Pinpoint the cell where the given text exists, returning its [X, Y] midpoint coordinate. 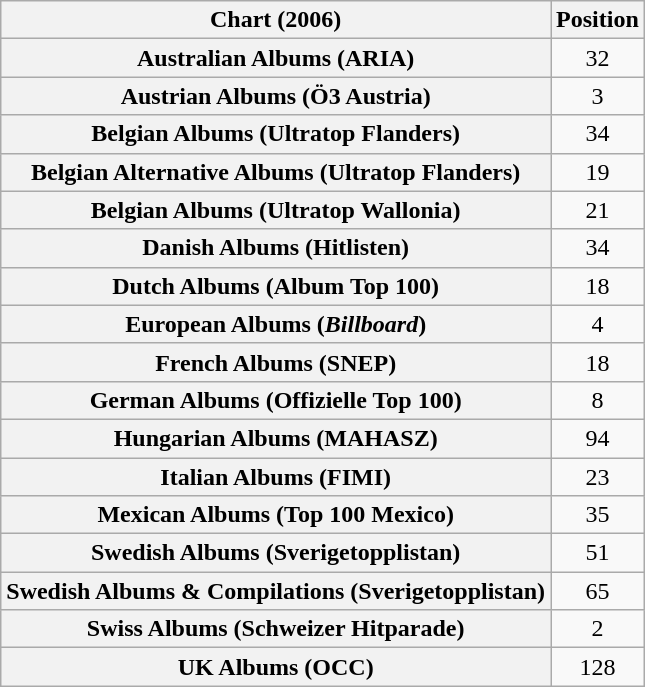
Australian Albums (ARIA) [276, 58]
German Albums (Offizielle Top 100) [276, 400]
Danish Albums (Hitlisten) [276, 248]
Austrian Albums (Ö3 Austria) [276, 96]
128 [598, 667]
Swiss Albums (Schweizer Hitparade) [276, 629]
2 [598, 629]
51 [598, 553]
Hungarian Albums (MAHASZ) [276, 438]
Swedish Albums (Sverigetopplistan) [276, 553]
4 [598, 324]
Chart (2006) [276, 20]
32 [598, 58]
Belgian Albums (Ultratop Wallonia) [276, 210]
Belgian Albums (Ultratop Flanders) [276, 134]
Dutch Albums (Album Top 100) [276, 286]
21 [598, 210]
UK Albums (OCC) [276, 667]
23 [598, 477]
Belgian Alternative Albums (Ultratop Flanders) [276, 172]
19 [598, 172]
Mexican Albums (Top 100 Mexico) [276, 515]
65 [598, 591]
European Albums (Billboard) [276, 324]
94 [598, 438]
35 [598, 515]
Position [598, 20]
Swedish Albums & Compilations (Sverigetopplistan) [276, 591]
Italian Albums (FIMI) [276, 477]
French Albums (SNEP) [276, 362]
3 [598, 96]
8 [598, 400]
